Search for the cell housing the specified text and yield its [X, Y] center coordinate. 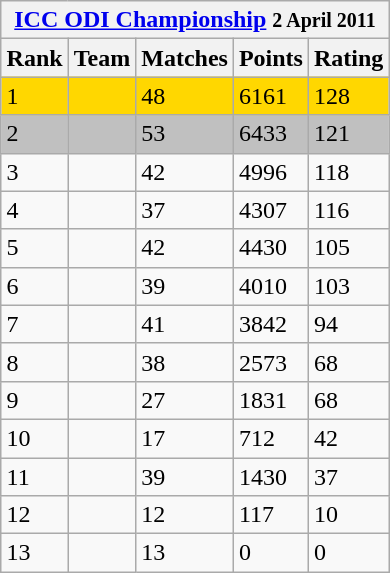
6 [34, 286]
117 [270, 515]
9 [34, 400]
38 [185, 362]
41 [185, 324]
2573 [270, 362]
4307 [270, 210]
105 [348, 248]
ICC ODI Championship 2 April 2011 [195, 20]
7 [34, 324]
712 [270, 438]
118 [348, 172]
Points [270, 58]
48 [185, 96]
Rank [34, 58]
116 [348, 210]
3842 [270, 324]
Team [102, 58]
103 [348, 286]
4996 [270, 172]
2 [34, 134]
27 [185, 400]
11 [34, 477]
4010 [270, 286]
6161 [270, 96]
53 [185, 134]
4 [34, 210]
Rating [348, 58]
94 [348, 324]
1 [34, 96]
1430 [270, 477]
5 [34, 248]
8 [34, 362]
17 [185, 438]
121 [348, 134]
4430 [270, 248]
6433 [270, 134]
Matches [185, 58]
1831 [270, 400]
3 [34, 172]
128 [348, 96]
